Return the [x, y] coordinate for the center point of the cell that contains the specified text.  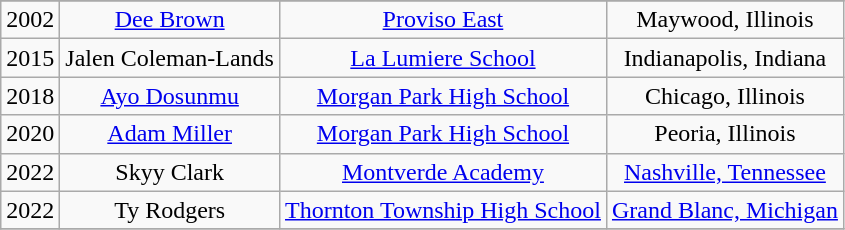
Thornton Township High School [442, 210]
Montverde Academy [442, 172]
2002 [30, 20]
Jalen Coleman-Lands [170, 58]
Grand Blanc, Michigan [724, 210]
Peoria, Illinois [724, 134]
2020 [30, 134]
Nashville, Tennessee [724, 172]
Ayo Dosunmu [170, 96]
Adam Miller [170, 134]
Chicago, Illinois [724, 96]
La Lumiere School [442, 58]
Maywood, Illinois [724, 20]
Indianapolis, Indiana [724, 58]
Skyy Clark [170, 172]
Proviso East [442, 20]
Dee Brown [170, 20]
Ty Rodgers [170, 210]
2018 [30, 96]
2015 [30, 58]
